For the text-containing cell, return its midpoint in (X, Y) coordinate format. 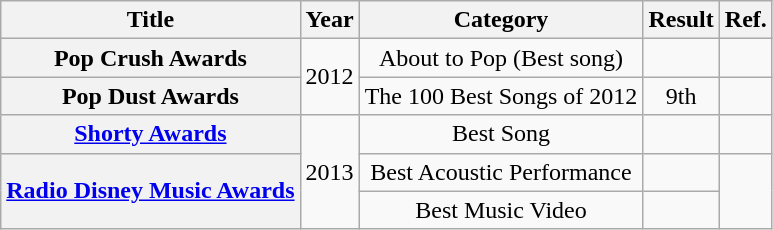
Result (681, 20)
Best Music Video (501, 210)
9th (681, 96)
Best Acoustic Performance (501, 172)
Title (150, 20)
Best Song (501, 134)
2012 (330, 77)
About to Pop (Best song) (501, 58)
The 100 Best Songs of 2012 (501, 96)
Radio Disney Music Awards (150, 191)
Pop Dust Awards (150, 96)
Year (330, 20)
Shorty Awards (150, 134)
Category (501, 20)
2013 (330, 172)
Ref. (746, 20)
Pop Crush Awards (150, 58)
